Return (X, Y) of the center of cell containing provided text 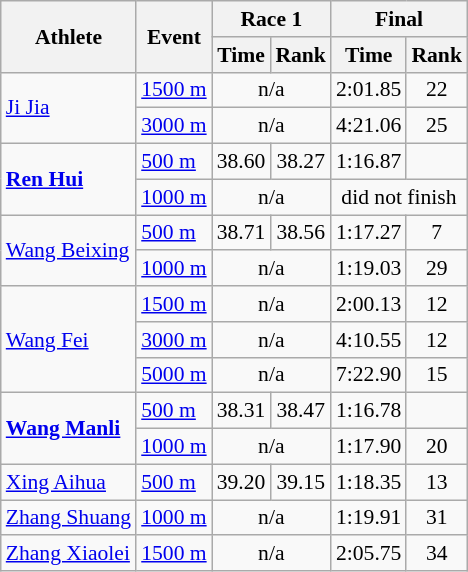
Athlete (68, 36)
Zhang Xiaolei (68, 554)
1:17.90 (368, 447)
2:05.75 (368, 554)
38.71 (242, 233)
1:17.27 (368, 233)
2:01.85 (368, 90)
38.31 (242, 411)
Zhang Shuang (68, 518)
1:18.35 (368, 482)
38.27 (300, 162)
25 (436, 126)
34 (436, 554)
1:16.87 (368, 162)
38.47 (300, 411)
39.15 (300, 482)
Wang Fei (68, 340)
4:21.06 (368, 126)
Event (174, 36)
7 (436, 233)
7:22.90 (368, 375)
Ren Hui (68, 180)
13 (436, 482)
20 (436, 447)
Wang Manli (68, 428)
15 (436, 375)
1:19.03 (368, 269)
1:16.78 (368, 411)
38.56 (300, 233)
29 (436, 269)
did not finish (399, 197)
31 (436, 518)
22 (436, 90)
Race 1 (272, 19)
2:00.13 (368, 304)
Final (399, 19)
38.60 (242, 162)
Xing Aihua (68, 482)
Ji Jia (68, 108)
5000 m (174, 375)
39.20 (242, 482)
4:10.55 (368, 340)
1:19.91 (368, 518)
Wang Beixing (68, 250)
